Locate the cell with the specified text and output its (x, y) center coordinate. 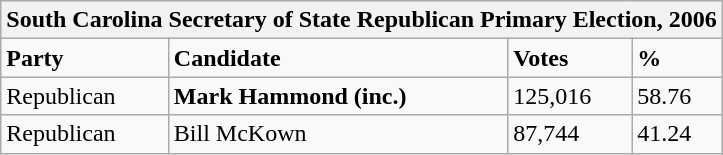
87,744 (570, 134)
% (678, 58)
Bill McKown (338, 134)
South Carolina Secretary of State Republican Primary Election, 2006 (362, 20)
125,016 (570, 96)
41.24 (678, 134)
Party (85, 58)
Votes (570, 58)
58.76 (678, 96)
Mark Hammond (inc.) (338, 96)
Candidate (338, 58)
